Determine the (x, y) coordinate at the center of the cell enclosing the given text.  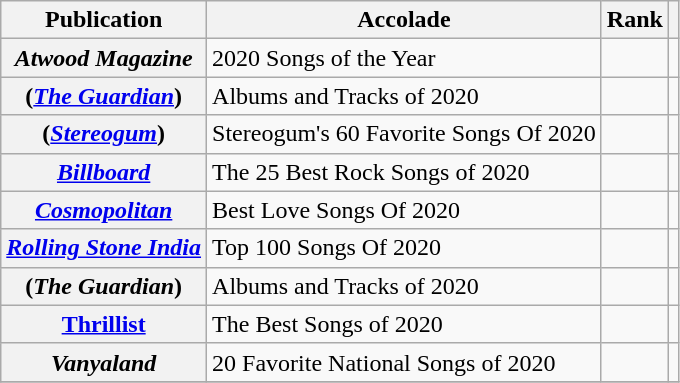
Top 100 Songs Of 2020 (404, 248)
Thrillist (104, 324)
2020 Songs of the Year (404, 58)
Cosmopolitan (104, 210)
Publication (104, 20)
Accolade (404, 20)
The 25 Best Rock Songs of 2020 (404, 172)
(Stereogum) (104, 134)
Best Love Songs Of 2020 (404, 210)
Rolling Stone India (104, 248)
Vanyaland (104, 362)
Rank (634, 20)
20 Favorite National Songs of 2020 (404, 362)
The Best Songs of 2020 (404, 324)
Billboard (104, 172)
Stereogum's 60 Favorite Songs Of 2020 (404, 134)
Atwood Magazine (104, 58)
